Search for the cell housing the specified text and yield its (X, Y) center coordinate. 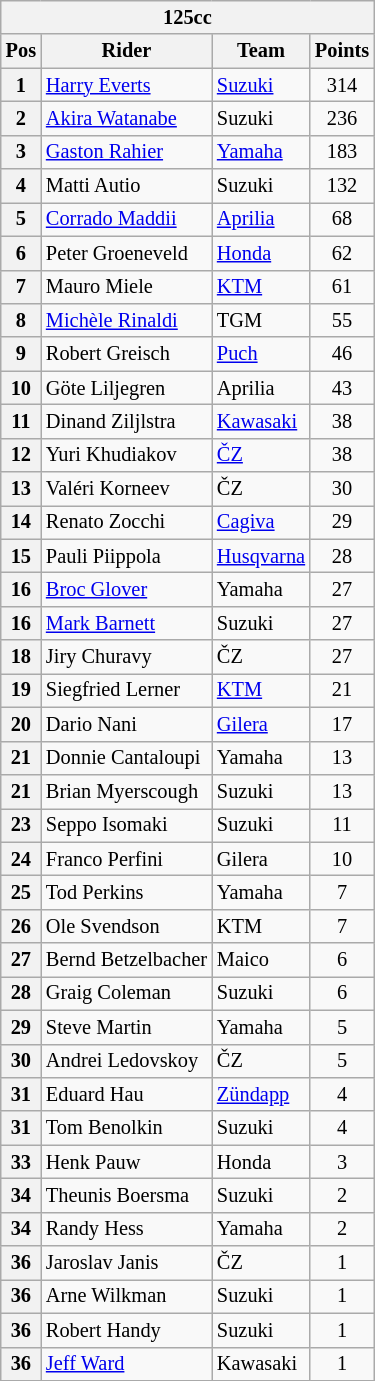
15 (21, 556)
Pauli Piippola (126, 556)
Göte Liljegren (126, 388)
183 (342, 152)
24 (21, 859)
Franco Perfini (126, 859)
Steve Martin (126, 1027)
68 (342, 219)
Graig Coleman (126, 993)
132 (342, 186)
Valéri Korneev (126, 489)
Points (342, 51)
55 (342, 320)
23 (21, 825)
20 (21, 724)
Dinand Ziljlstra (126, 421)
TGM (261, 320)
Maico (261, 960)
Peter Groeneveld (126, 253)
26 (21, 926)
Mark Barnett (126, 623)
Eduard Hau (126, 1094)
Brian Myerscough (126, 791)
12 (21, 455)
62 (342, 253)
Mauro Miele (126, 287)
46 (342, 354)
25 (21, 892)
Team (261, 51)
Michèle Rinaldi (126, 320)
33 (21, 1162)
17 (342, 724)
Husqvarna (261, 556)
Theunis Boersma (126, 1195)
Gaston Rahier (126, 152)
Harry Everts (126, 85)
Dario Nani (126, 724)
Jaroslav Janis (126, 1263)
Cagiva (261, 522)
Ole Svendson (126, 926)
Tod Perkins (126, 892)
Tom Benolkin (126, 1128)
Corrado Maddii (126, 219)
Broc Glover (126, 589)
Siegfried Lerner (126, 690)
Donnie Cantaloupi (126, 758)
Rider (126, 51)
Yuri Khudiakov (126, 455)
19 (21, 690)
Bernd Betzelbacher (126, 960)
Zündapp (261, 1094)
Matti Autio (126, 186)
Andrei Ledovskoy (126, 1061)
Puch (261, 354)
8 (21, 320)
18 (21, 657)
Henk Pauw (126, 1162)
Jeff Ward (126, 1364)
14 (21, 522)
43 (342, 388)
Robert Handy (126, 1330)
Seppo Isomaki (126, 825)
9 (21, 354)
Arne Wilkman (126, 1296)
Randy Hess (126, 1229)
Jiry Churavy (126, 657)
236 (342, 118)
61 (342, 287)
314 (342, 85)
Akira Watanabe (126, 118)
Pos (21, 51)
Renato Zocchi (126, 522)
125cc (188, 17)
Robert Greisch (126, 354)
